Capture the cell that displays the provided text and extract its [x, y] central coordinate. 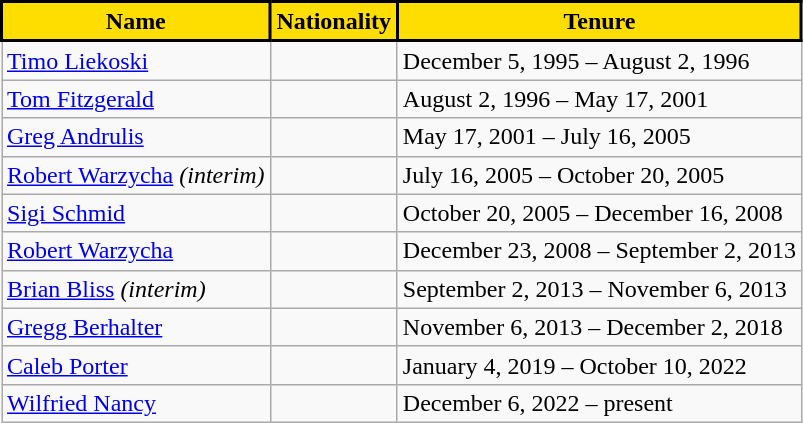
November 6, 2013 – December 2, 2018 [599, 327]
October 20, 2005 – December 16, 2008 [599, 213]
December 6, 2022 – present [599, 403]
Greg Andrulis [136, 137]
August 2, 1996 – May 17, 2001 [599, 99]
Name [136, 22]
Tenure [599, 22]
May 17, 2001 – July 16, 2005 [599, 137]
December 23, 2008 – September 2, 2013 [599, 251]
Robert Warzycha [136, 251]
December 5, 1995 – August 2, 1996 [599, 60]
September 2, 2013 – November 6, 2013 [599, 289]
Robert Warzycha (interim) [136, 175]
Wilfried Nancy [136, 403]
Gregg Berhalter [136, 327]
July 16, 2005 – October 20, 2005 [599, 175]
Nationality [334, 22]
Caleb Porter [136, 365]
January 4, 2019 – October 10, 2022 [599, 365]
Sigi Schmid [136, 213]
Timo Liekoski [136, 60]
Brian Bliss (interim) [136, 289]
Tom Fitzgerald [136, 99]
